Determine the (x, y) coordinate at the center of the cell enclosing the given text.  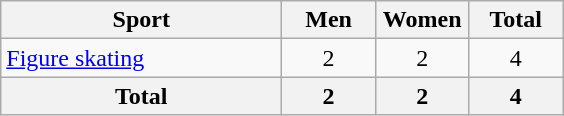
Sport (142, 20)
Women (422, 20)
Figure skating (142, 58)
Men (329, 20)
